Provide the [x, y] coordinate of the cell's center where the given text is located.  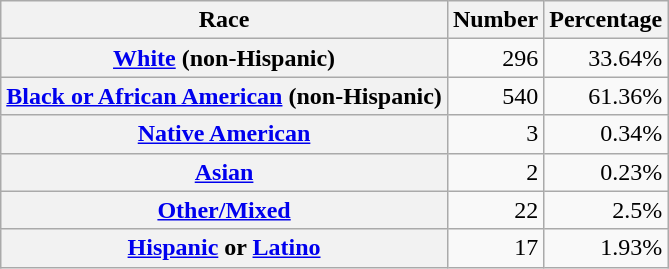
296 [495, 58]
Hispanic or Latino [224, 248]
Other/Mixed [224, 210]
0.34% [606, 134]
Race [224, 20]
2 [495, 172]
540 [495, 96]
Asian [224, 172]
17 [495, 248]
33.64% [606, 58]
1.93% [606, 248]
Percentage [606, 20]
Native American [224, 134]
61.36% [606, 96]
2.5% [606, 210]
3 [495, 134]
22 [495, 210]
0.23% [606, 172]
White (non-Hispanic) [224, 58]
Number [495, 20]
Black or African American (non-Hispanic) [224, 96]
